Output the [x, y] coordinate of the center of the cell containing the given text.  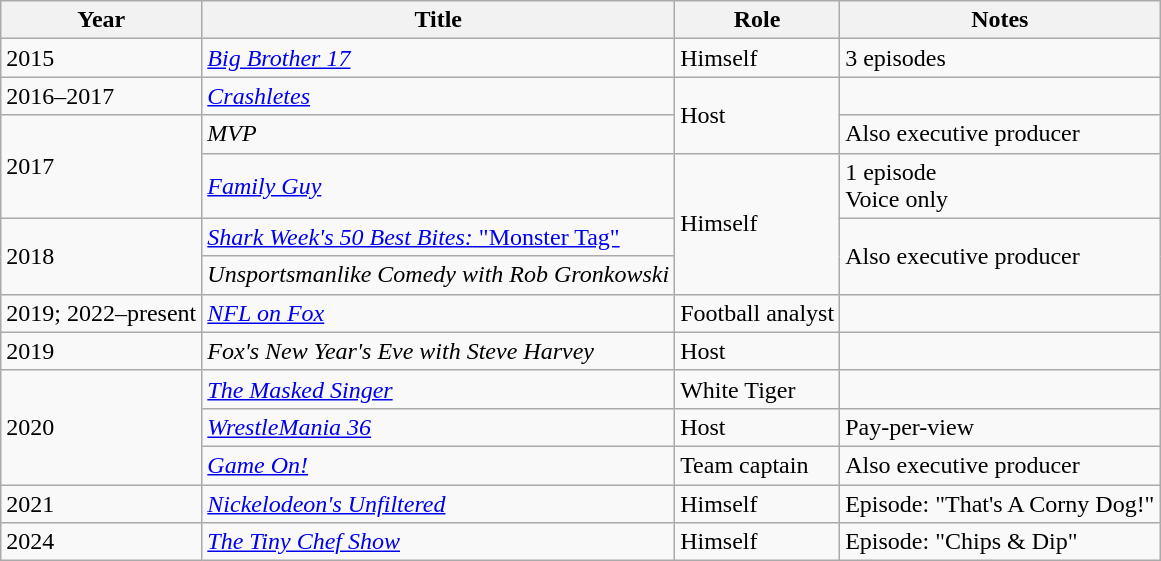
White Tiger [758, 389]
Crashletes [438, 96]
Role [758, 20]
2017 [102, 166]
1 episodeVoice only [1000, 186]
Shark Week's 50 Best Bites: "Monster Tag" [438, 237]
Pay-per-view [1000, 427]
Team captain [758, 465]
3 episodes [1000, 58]
Family Guy [438, 186]
The Tiny Chef Show [438, 542]
NFL on Fox [438, 313]
2020 [102, 427]
Title [438, 20]
2021 [102, 503]
Year [102, 20]
2019 [102, 351]
Episode: "That's A Corny Dog!" [1000, 503]
2016–2017 [102, 96]
Fox's New Year's Eve with Steve Harvey [438, 351]
Game On! [438, 465]
Big Brother 17 [438, 58]
Unsportsmanlike Comedy with Rob Gronkowski [438, 275]
WrestleMania 36 [438, 427]
Football analyst [758, 313]
2018 [102, 256]
MVP [438, 134]
Nickelodeon's Unfiltered [438, 503]
2024 [102, 542]
The Masked Singer [438, 389]
2019; 2022–present [102, 313]
2015 [102, 58]
Episode: "Chips & Dip" [1000, 542]
Notes [1000, 20]
